Identify which cell holds the provided text, then report its (X, Y) central coordinate. 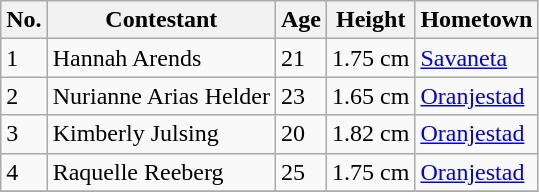
4 (24, 172)
20 (300, 134)
No. (24, 20)
Hometown (476, 20)
Height (371, 20)
1.65 cm (371, 96)
Contestant (161, 20)
Raquelle Reeberg (161, 172)
Savaneta (476, 58)
23 (300, 96)
21 (300, 58)
1.82 cm (371, 134)
Kimberly Julsing (161, 134)
Hannah Arends (161, 58)
Age (300, 20)
25 (300, 172)
2 (24, 96)
Nurianne Arias Helder (161, 96)
3 (24, 134)
1 (24, 58)
